Pinpoint the cell where the given text exists, returning its (X, Y) midpoint coordinate. 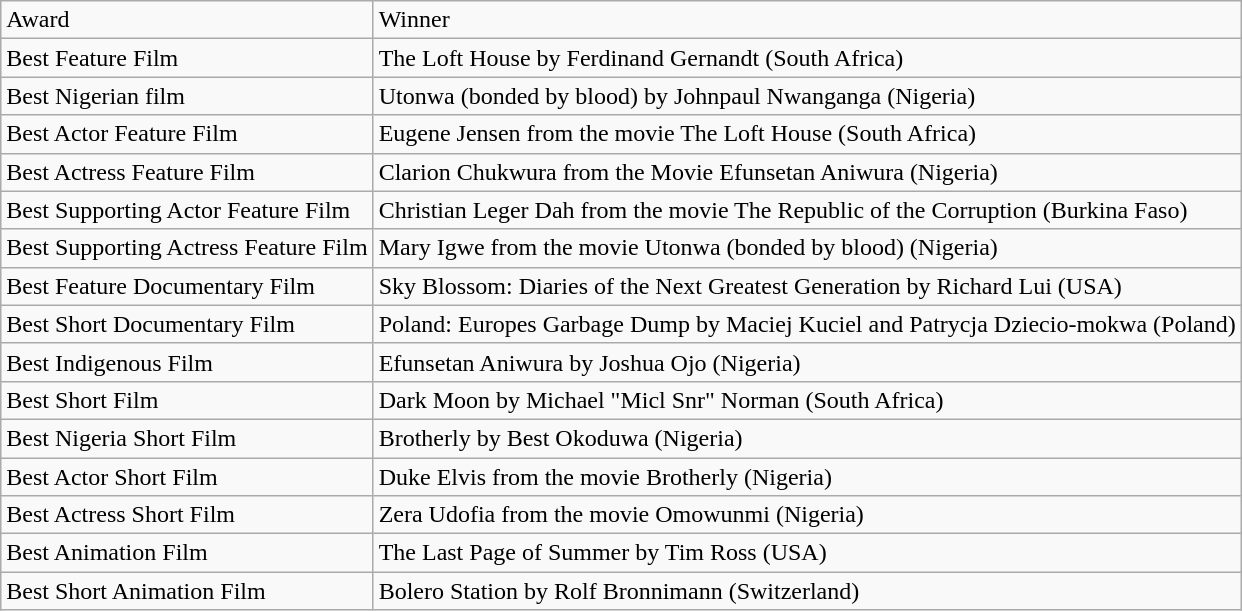
Best Short Film (187, 400)
Best Short Animation Film (187, 591)
Best Nigerian film (187, 96)
Best Short Documentary Film (187, 324)
Sky Blossom: Diaries of the Next Greatest Generation by Richard Lui (USA) (807, 286)
Best Actress Short Film (187, 515)
Mary Igwe from the movie Utonwa (bonded by blood) (Nigeria) (807, 248)
The Loft House by Ferdinand Gernandt (South Africa) (807, 58)
Christian Leger Dah from the movie The Republic of the Corruption (Burkina Faso) (807, 210)
Clarion Chukwura from the Movie Efunsetan Aniwura (Nigeria) (807, 172)
Eugene Jensen from the movie The Loft House (South Africa) (807, 134)
Best Actress Feature Film (187, 172)
Bolero Station by Rolf Bronnimann (Switzerland) (807, 591)
Best Nigeria Short Film (187, 438)
Winner (807, 20)
Utonwa (bonded by blood) by Johnpaul Nwanganga (Nigeria) (807, 96)
Duke Elvis from the movie Brotherly (Nigeria) (807, 477)
Best Supporting Actor Feature Film (187, 210)
Efunsetan Aniwura by Joshua Ojo (Nigeria) (807, 362)
Best Feature Film (187, 58)
Best Supporting Actress Feature Film (187, 248)
Brotherly by Best Okoduwa (Nigeria) (807, 438)
Best Feature Documentary Film (187, 286)
Award (187, 20)
Best Animation Film (187, 553)
Best Indigenous Film (187, 362)
Best Actor Feature Film (187, 134)
The Last Page of Summer by Tim Ross (USA) (807, 553)
Best Actor Short Film (187, 477)
Poland: Europes Garbage Dump by Maciej Kuciel and Patrycja Dziecio-mokwa (Poland) (807, 324)
Dark Moon by Michael "Micl Snr" Norman (South Africa) (807, 400)
Zera Udofia from the movie Omowunmi (Nigeria) (807, 515)
